Output the [x, y] coordinate of the center of the cell containing the given text.  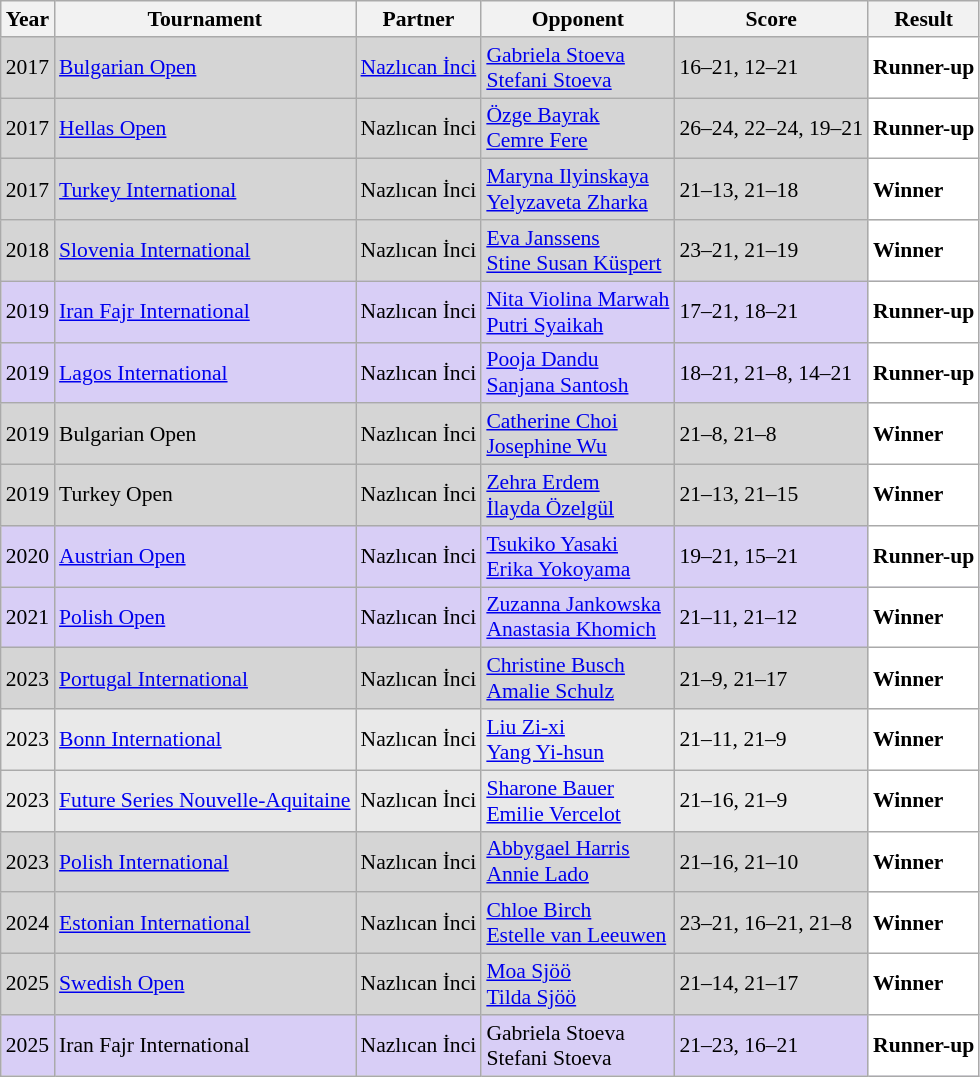
Abbygael Harris Annie Lado [578, 862]
Zuzanna Jankowska Anastasia Khomich [578, 618]
Hellas Open [204, 128]
Score [771, 19]
17–21, 18–21 [771, 312]
Swedish Open [204, 984]
Maryna Ilyinskaya Yelyzaveta Zharka [578, 190]
Tournament [204, 19]
Christine Busch Amalie Schulz [578, 678]
Nita Violina Marwah Putri Syaikah [578, 312]
21–16, 21–10 [771, 862]
21–8, 21–8 [771, 434]
21–9, 21–17 [771, 678]
2018 [28, 250]
Estonian International [204, 924]
Year [28, 19]
Eva Janssens Stine Susan Küspert [578, 250]
21–13, 21–18 [771, 190]
2024 [28, 924]
Turkey Open [204, 496]
Turkey International [204, 190]
Lagos International [204, 372]
Pooja Dandu Sanjana Santosh [578, 372]
Chloe Birch Estelle van Leeuwen [578, 924]
Partner [419, 19]
Opponent [578, 19]
19–21, 15–21 [771, 556]
Result [924, 19]
Sharone Bauer Emilie Vercelot [578, 800]
Özge Bayrak Cemre Fere [578, 128]
21–11, 21–12 [771, 618]
Austrian Open [204, 556]
2021 [28, 618]
Portugal International [204, 678]
Catherine Choi Josephine Wu [578, 434]
2020 [28, 556]
16–21, 12–21 [771, 68]
Slovenia International [204, 250]
23–21, 16–21, 21–8 [771, 924]
Zehra Erdem İlayda Özelgül [578, 496]
Tsukiko Yasaki Erika Yokoyama [578, 556]
Bonn International [204, 740]
Polish International [204, 862]
26–24, 22–24, 19–21 [771, 128]
21–11, 21–9 [771, 740]
21–23, 16–21 [771, 1046]
Future Series Nouvelle-Aquitaine [204, 800]
Liu Zi-xi Yang Yi-hsun [578, 740]
Polish Open [204, 618]
Moa Sjöö Tilda Sjöö [578, 984]
21–14, 21–17 [771, 984]
21–13, 21–15 [771, 496]
18–21, 21–8, 14–21 [771, 372]
21–16, 21–9 [771, 800]
23–21, 21–19 [771, 250]
